From the cell containing the given text, extract its center point as (x, y) coordinate. 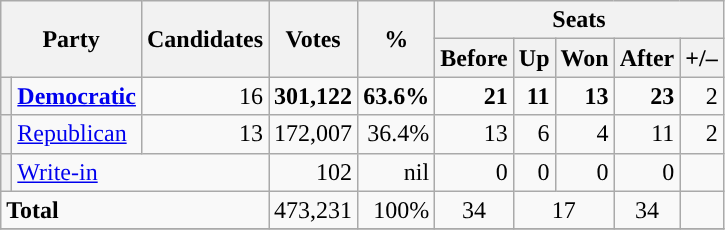
6 (534, 134)
Up (534, 58)
Won (584, 58)
4 (584, 134)
473,231 (314, 210)
63.6% (396, 96)
Write-in (140, 172)
Seats (580, 20)
Democratic (77, 96)
Candidates (204, 39)
23 (647, 96)
21 (474, 96)
172,007 (314, 134)
After (647, 58)
Party (72, 39)
36.4% (396, 134)
Votes (314, 39)
nil (396, 172)
102 (314, 172)
% (396, 39)
Total (135, 210)
Before (474, 58)
17 (564, 210)
Republican (77, 134)
+/– (702, 58)
16 (204, 96)
100% (396, 210)
301,122 (314, 96)
